Capture the cell that displays the provided text and extract its [x, y] central coordinate. 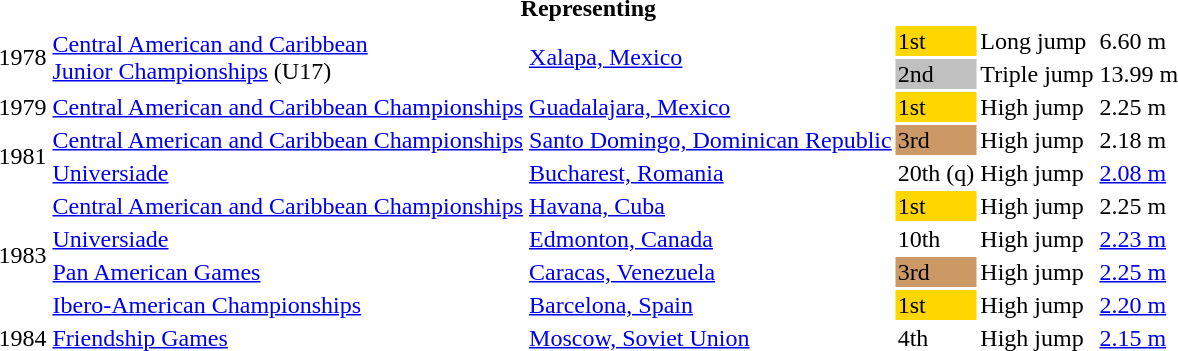
Long jump [1037, 41]
Guadalajara, Mexico [711, 107]
20th (q) [936, 173]
Triple jump [1037, 74]
2nd [936, 74]
10th [936, 239]
Caracas, Venezuela [711, 272]
Bucharest, Romania [711, 173]
Central American and CaribbeanJunior Championships (U17) [288, 58]
Pan American Games [288, 272]
Xalapa, Mexico [711, 58]
Santo Domingo, Dominican Republic [711, 140]
Havana, Cuba [711, 206]
Edmonton, Canada [711, 239]
Ibero-American Championships [288, 305]
Barcelona, Spain [711, 305]
